Locate the cell with the specified text and output its [x, y] center coordinate. 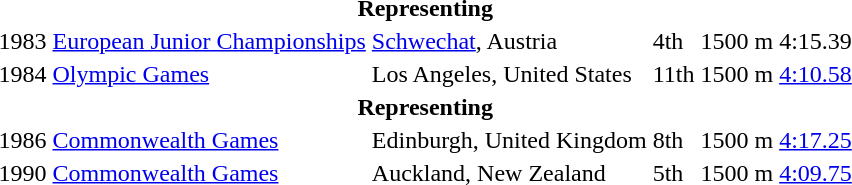
11th [674, 74]
4th [674, 41]
Commonwealth Games [209, 140]
8th [674, 140]
Edinburgh, United Kingdom [509, 140]
Los Angeles, United States [509, 74]
European Junior Championships [209, 41]
Olympic Games [209, 74]
Schwechat, Austria [509, 41]
